Determine the [x, y] coordinate at the center of the cell enclosing the given text.  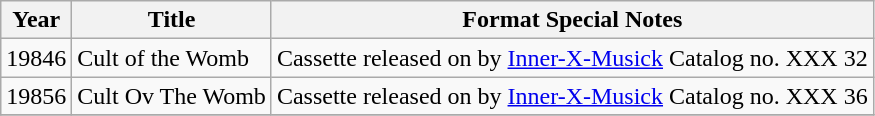
Cult of the Womb [172, 58]
Format Special Notes [572, 20]
Year [36, 20]
Cassette released on by Inner-X-Musick Catalog no. XXX 36 [572, 96]
19856 [36, 96]
Cassette released on by Inner-X-Musick Catalog no. XXX 32 [572, 58]
Title [172, 20]
Cult Ov The Womb [172, 96]
19846 [36, 58]
